Detect which cell encompasses the target text, then output its [x, y] center coordinate. 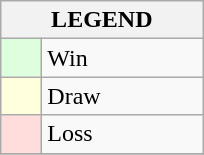
Draw [122, 96]
LEGEND [102, 20]
Loss [122, 134]
Win [122, 58]
